Return the [X, Y] coordinate for the center point of the cell that contains the specified text.  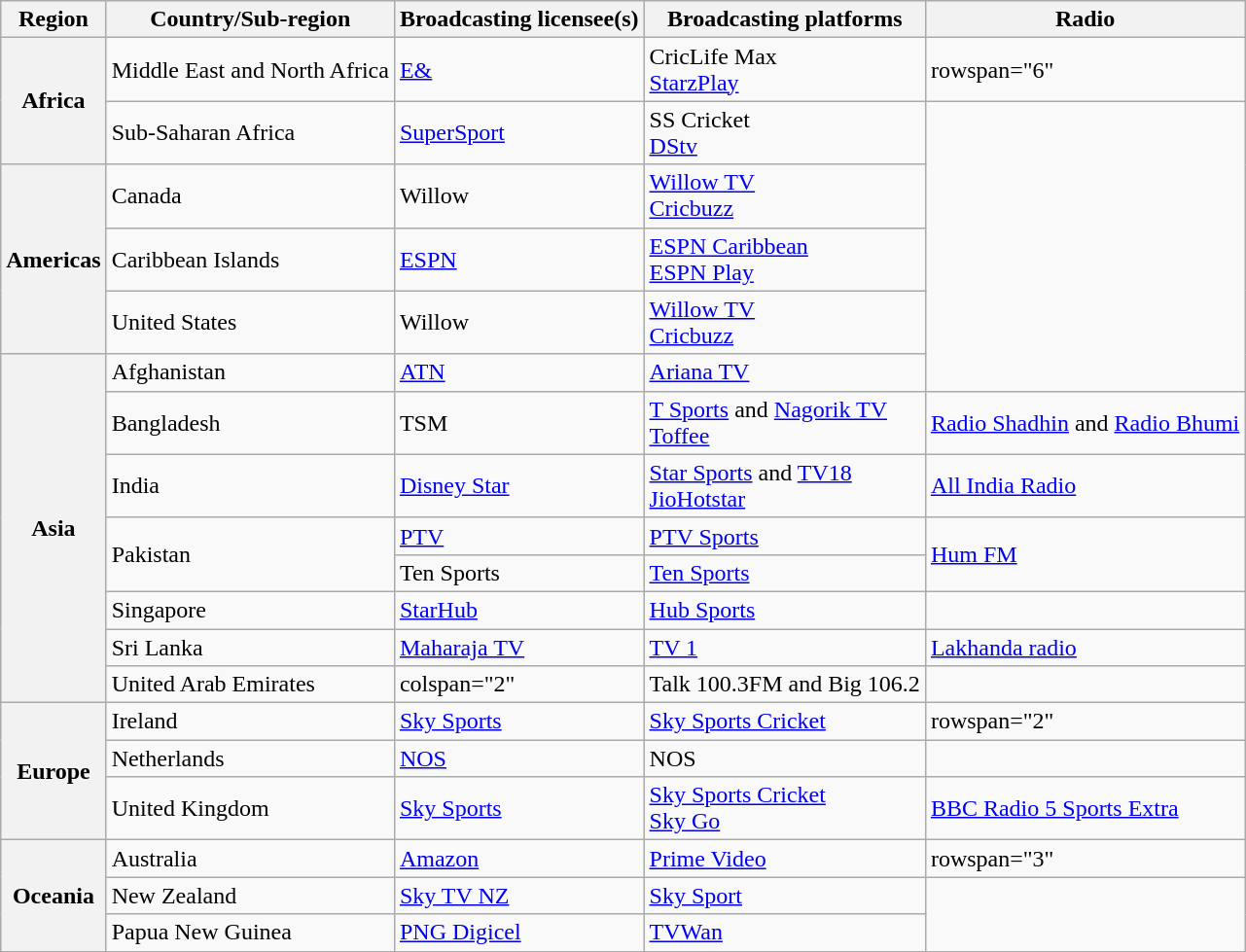
Middle East and North Africa [250, 70]
Pakistan [250, 554]
PNG Digicel [519, 933]
Sky Sport [784, 896]
Ireland [250, 722]
United Arab Emirates [250, 685]
Papua New Guinea [250, 933]
Australia [250, 859]
Disney Star [519, 486]
Region [53, 19]
Ariana TV [784, 372]
rowspan="6" [1085, 70]
Radio [1085, 19]
ESPN CaribbeanESPN Play [784, 259]
CricLife MaxStarzPlay [784, 70]
Broadcasting platforms [784, 19]
Country/Sub-region [250, 19]
Americas [53, 259]
Sri Lanka [250, 647]
Hum FM [1085, 554]
TVWan [784, 933]
Sky Sports Cricket [784, 722]
Sub-Saharan Africa [250, 132]
Oceania [53, 896]
Maharaja TV [519, 647]
StarHub [519, 610]
Bangladesh [250, 422]
PTV Sports [784, 536]
colspan="2" [519, 685]
SuperSport [519, 132]
rowspan="2" [1085, 722]
E& [519, 70]
TSM [519, 422]
Singapore [250, 610]
Caribbean Islands [250, 259]
Lakhanda radio [1085, 647]
Amazon [519, 859]
BBC Radio 5 Sports Extra [1085, 809]
New Zealand [250, 896]
Talk 100.3FM and Big 106.2 [784, 685]
ESPN [519, 259]
Sky Sports CricketSky Go [784, 809]
India [250, 486]
Radio Shadhin and Radio Bhumi [1085, 422]
Broadcasting licensee(s) [519, 19]
rowspan="3" [1085, 859]
ATN [519, 372]
Netherlands [250, 758]
TV 1 [784, 647]
United Kingdom [250, 809]
Hub Sports [784, 610]
Afghanistan [250, 372]
All India Radio [1085, 486]
Africa [53, 101]
United States [250, 323]
SS CricketDStv [784, 132]
Sky TV NZ [519, 896]
PTV [519, 536]
Prime Video [784, 859]
Asia [53, 528]
Canada [250, 196]
Europe [53, 772]
Star Sports and TV18JioHotstar [784, 486]
T Sports and Nagorik TVToffee [784, 422]
